For the text-containing cell, return its midpoint in (X, Y) coordinate format. 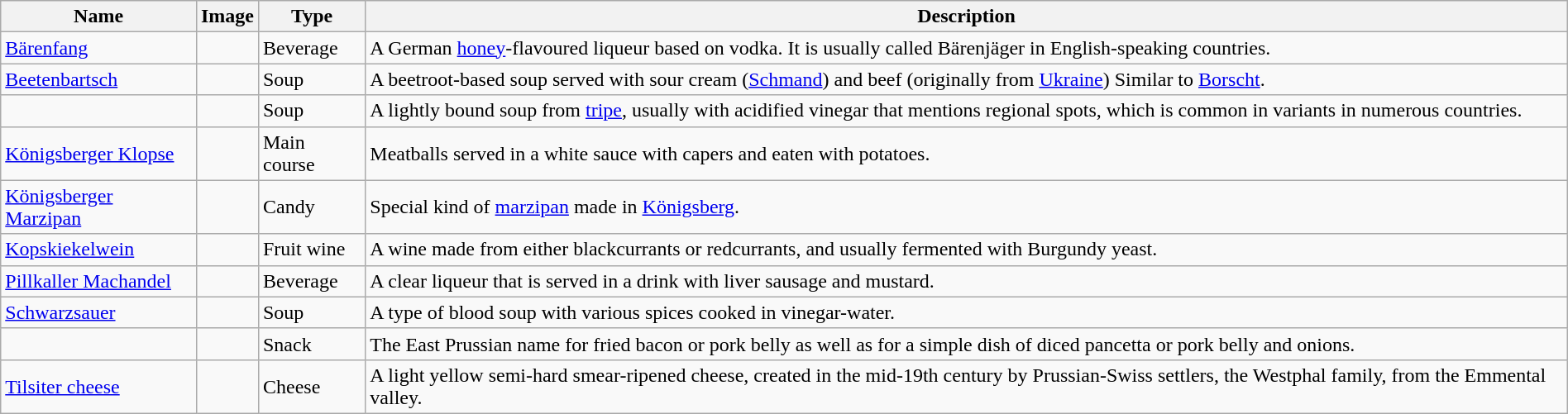
Main course (311, 154)
Beetenbartsch (99, 79)
A type of blood soup with various spices cooked in vinegar-water. (966, 312)
Meatballs served in a white sauce with capers and eaten with potatoes. (966, 154)
A wine made from either blackcurrants or redcurrants, and usually fermented with Burgundy yeast. (966, 250)
Image (227, 17)
Schwarzsauer (99, 312)
Kopskiekelwein (99, 250)
Königsberger Klopse (99, 154)
A German honey-flavoured liqueur based on vodka. It is usually called Bärenjäger in English-speaking countries. (966, 48)
Königsberger Marzipan (99, 207)
Name (99, 17)
Snack (311, 344)
A clear liqueur that is served in a drink with liver sausage and mustard. (966, 281)
A beetroot-based soup served with sour cream (Schmand) and beef (originally from Ukraine) Similar to Borscht. (966, 79)
Pillkaller Machandel (99, 281)
A lightly bound soup from tripe, usually with acidified vinegar that mentions regional spots, which is common in variants in numerous countries. (966, 111)
Fruit wine (311, 250)
Description (966, 17)
Candy (311, 207)
Tilsiter cheese (99, 387)
Bärenfang (99, 48)
The East Prussian name for fried bacon or pork belly as well as for a simple dish of diced pancetta or pork belly and onions. (966, 344)
Special kind of marzipan made in Königsberg. (966, 207)
Type (311, 17)
Cheese (311, 387)
